Locate the cell with the specified text and output its (x, y) center coordinate. 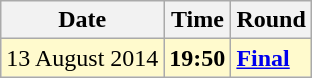
Round (271, 20)
Final (271, 58)
Date (82, 20)
19:50 (198, 58)
Time (198, 20)
13 August 2014 (82, 58)
